Return the (X, Y) coordinate for the center point of the cell that contains the specified text.  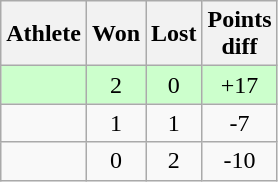
Lost (174, 34)
-10 (240, 161)
Pointsdiff (240, 34)
Athlete (44, 34)
Won (116, 34)
-7 (240, 123)
+17 (240, 85)
